Detect which cell encompasses the target text, then output its [X, Y] center coordinate. 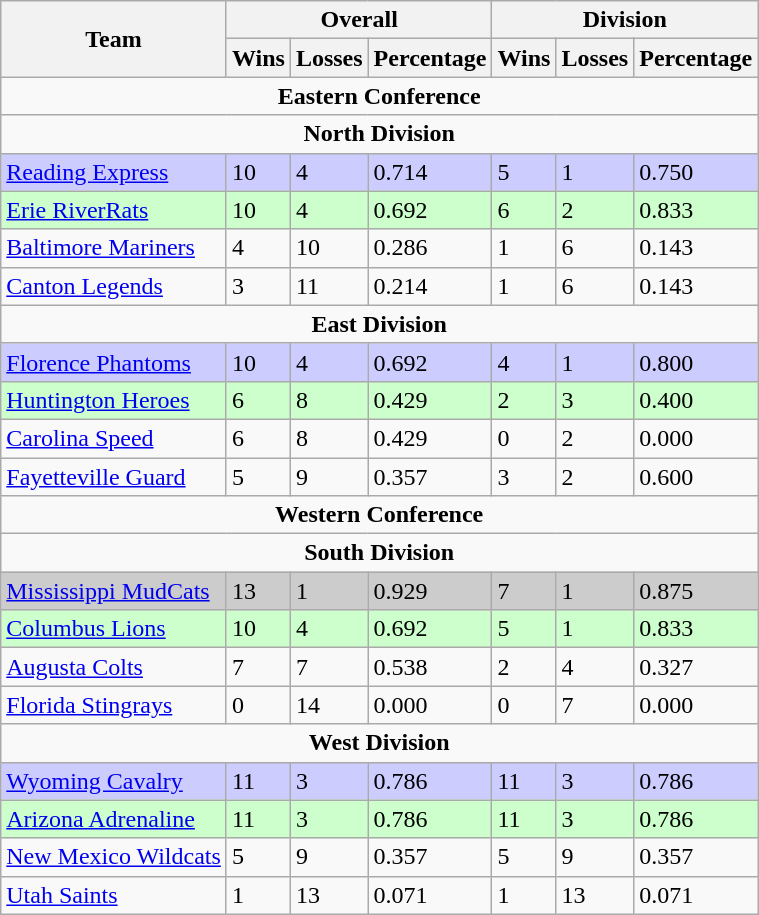
Reading Express [114, 172]
Arizona Adrenaline [114, 819]
Baltimore Mariners [114, 248]
Mississippi MudCats [114, 591]
0.714 [430, 172]
Canton Legends [114, 286]
North Division [380, 134]
0.600 [696, 477]
Utah Saints [114, 895]
Columbus Lions [114, 629]
Wyoming Cavalry [114, 781]
Florida Stingrays [114, 705]
Fayetteville Guard [114, 477]
0.875 [696, 591]
Western Conference [380, 515]
0.286 [430, 248]
Eastern Conference [380, 96]
Division [625, 20]
Florence Phantoms [114, 362]
Team [114, 39]
Augusta Colts [114, 667]
New Mexico Wildcats [114, 857]
West Division [380, 743]
0.538 [430, 667]
Carolina Speed [114, 438]
0.327 [696, 667]
0.750 [696, 172]
0.800 [696, 362]
14 [329, 705]
0.400 [696, 400]
Overall [359, 20]
0.929 [430, 591]
Erie RiverRats [114, 210]
Huntington Heroes [114, 400]
0.214 [430, 286]
South Division [380, 553]
East Division [380, 324]
